Find where the given text appears and provide that cell's center as (x, y) coordinate. 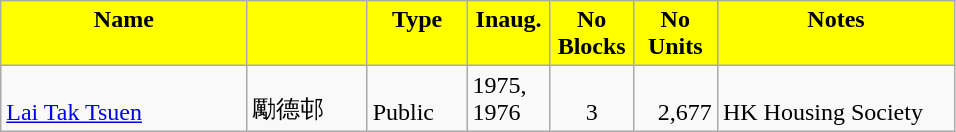
No Blocks (592, 34)
勵德邨 (307, 98)
Name (124, 34)
Notes (836, 34)
1975, 1976 (508, 98)
Public (417, 98)
Inaug. (508, 34)
Type (417, 34)
2,677 (675, 98)
No Units (675, 34)
HK Housing Society (836, 98)
Lai Tak Tsuen (124, 98)
3 (592, 98)
